Scan for the cell matching the given text and deliver its (X, Y) coordinate at center. 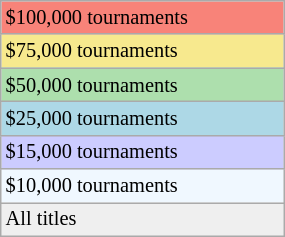
$100,000 tournaments (142, 17)
$50,000 tournaments (142, 85)
All titles (142, 219)
$15,000 tournaments (142, 152)
$75,000 tournaments (142, 51)
$25,000 tournaments (142, 118)
$10,000 tournaments (142, 186)
